From the cell containing the given text, extract its center point as (X, Y) coordinate. 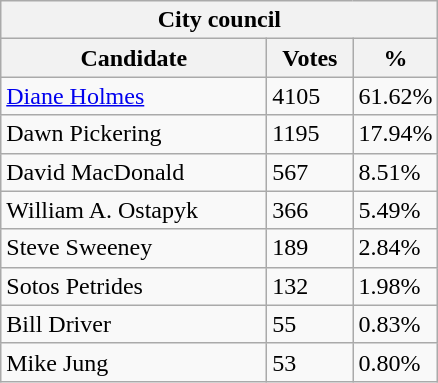
Votes (310, 58)
366 (310, 210)
% (396, 58)
Bill Driver (134, 324)
Diane Holmes (134, 96)
567 (310, 172)
Candidate (134, 58)
17.94% (396, 134)
Steve Sweeney (134, 248)
4105 (310, 96)
53 (310, 362)
Dawn Pickering (134, 134)
William A. Ostapyk (134, 210)
0.80% (396, 362)
1195 (310, 134)
189 (310, 248)
2.84% (396, 248)
David MacDonald (134, 172)
8.51% (396, 172)
61.62% (396, 96)
Sotos Petrides (134, 286)
5.49% (396, 210)
132 (310, 286)
City council (220, 20)
1.98% (396, 286)
Mike Jung (134, 362)
0.83% (396, 324)
55 (310, 324)
